For the text-containing cell, return its midpoint in (x, y) coordinate format. 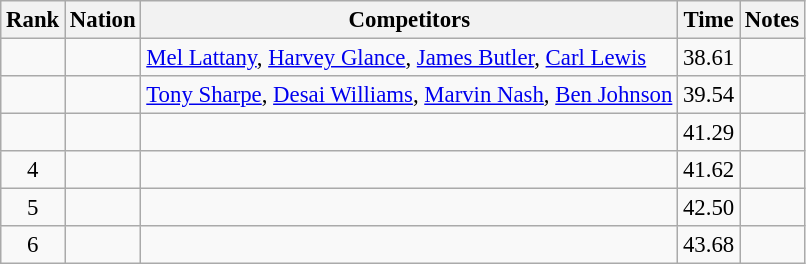
38.61 (709, 58)
Notes (772, 20)
Competitors (410, 20)
42.50 (709, 208)
4 (33, 170)
Tony Sharpe, Desai Williams, Marvin Nash, Ben Johnson (410, 95)
Mel Lattany, Harvey Glance, James Butler, Carl Lewis (410, 58)
Nation (103, 20)
41.29 (709, 133)
39.54 (709, 95)
5 (33, 208)
6 (33, 245)
Rank (33, 20)
43.68 (709, 245)
41.62 (709, 170)
Time (709, 20)
